Locate the cell with the specified text and output its (X, Y) center coordinate. 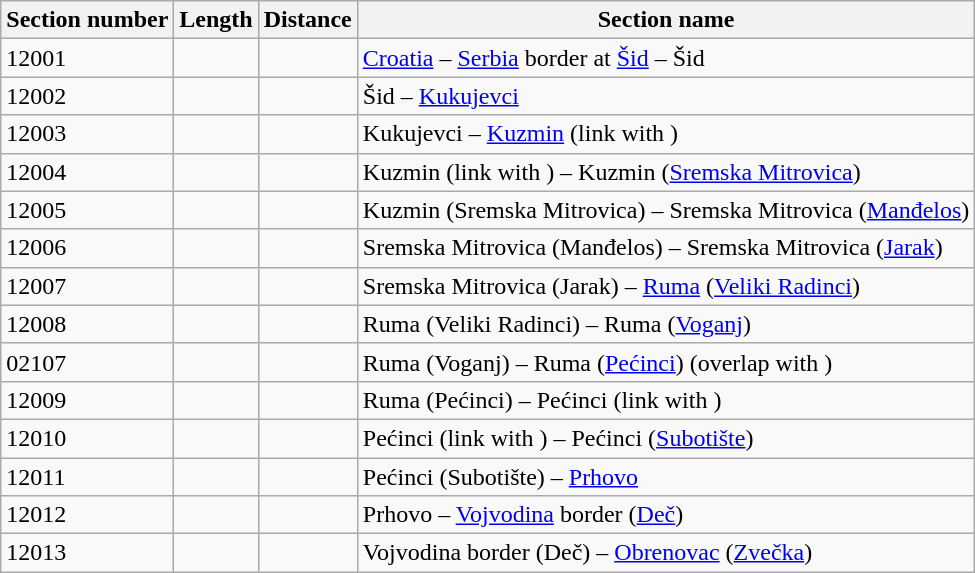
12010 (88, 438)
Prhovo – Vojvodina border (Deč) (666, 515)
12009 (88, 400)
Length (216, 20)
02107 (88, 362)
12002 (88, 96)
Ruma (Voganj) – Ruma (Pećinci) (overlap with ) (666, 362)
12006 (88, 248)
Distance (308, 20)
Sremska Mitrovica (Jarak) – Ruma (Veliki Radinci) (666, 286)
12011 (88, 477)
12012 (88, 515)
Section number (88, 20)
12013 (88, 553)
12001 (88, 58)
Šid – Kukujevci (666, 96)
Pećinci (Subotište) – Prhovo (666, 477)
Ruma (Pećinci) – Pećinci (link with ) (666, 400)
Kuzmin (link with ) – Kuzmin (Sremska Mitrovica) (666, 172)
12003 (88, 134)
Croatia – Serbia border at Šid – Šid (666, 58)
12004 (88, 172)
12008 (88, 324)
Kuzmin (Sremska Mitrovica) – Sremska Mitrovica (Manđelos) (666, 210)
Kukujevci – Kuzmin (link with ) (666, 134)
12005 (88, 210)
Section name (666, 20)
Ruma (Veliki Radinci) – Ruma (Voganj) (666, 324)
Vojvodina border (Deč) – Obrenovac (Zvečka) (666, 553)
12007 (88, 286)
Sremska Mitrovica (Manđelos) – Sremska Mitrovica (Jarak) (666, 248)
Pećinci (link with ) – Pećinci (Subotište) (666, 438)
